From the cell containing the given text, extract its center point as [x, y] coordinate. 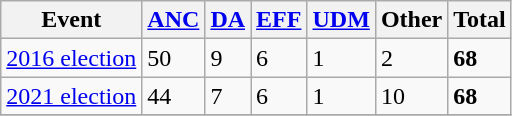
Event [72, 20]
UDM [341, 20]
EFF [279, 20]
Total [480, 20]
10 [411, 96]
ANC [174, 20]
44 [174, 96]
2021 election [72, 96]
7 [228, 96]
2016 election [72, 58]
50 [174, 58]
Other [411, 20]
DA [228, 20]
9 [228, 58]
2 [411, 58]
